Scan for the cell matching the given text and deliver its [X, Y] coordinate at center. 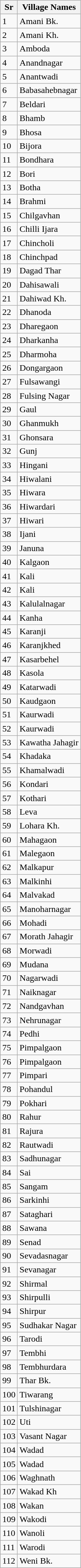
Village Names [49, 7]
Dagad Thar [49, 271]
92 [9, 1283]
68 [9, 951]
Wakodi [49, 1520]
11 [9, 160]
39 [9, 548]
86 [9, 1200]
51 [9, 715]
Kanha [49, 618]
103 [9, 1436]
74 [9, 1034]
Ghonsara [49, 437]
Hiwari [49, 520]
55 [9, 770]
91 [9, 1269]
Tulshinagar [49, 1408]
Dongargaon [49, 368]
Chilgavhan [49, 215]
Malkapur [49, 867]
4 [9, 63]
20 [9, 285]
Dharmoha [49, 354]
87 [9, 1214]
62 [9, 867]
44 [9, 618]
Botha [49, 188]
27 [9, 382]
6 [9, 90]
Kawatha Jahagir [49, 742]
19 [9, 271]
Fulsing Nagar [49, 395]
Sai [49, 1173]
Shirpur [49, 1311]
47 [9, 659]
9 [9, 132]
Uti [49, 1422]
101 [9, 1408]
110 [9, 1533]
56 [9, 784]
Pimpari [49, 1076]
69 [9, 964]
96 [9, 1339]
50 [9, 701]
Malvakad [49, 895]
45 [9, 632]
93 [9, 1298]
22 [9, 312]
111 [9, 1547]
Manoharnagar [49, 909]
97 [9, 1353]
35 [9, 493]
48 [9, 673]
Wanoli [49, 1533]
Malkinhi [49, 881]
5 [9, 77]
Lohara Kh. [49, 826]
108 [9, 1506]
Malegaon [49, 854]
Dhanoda [49, 312]
52 [9, 729]
Wakan [49, 1506]
15 [9, 215]
36 [9, 507]
Babasahebnagar [49, 90]
41 [9, 576]
Hiwara [49, 493]
Waghnath [49, 1478]
76 [9, 1062]
Amani Kh. [49, 35]
33 [9, 465]
Katarwadi [49, 687]
Fulsawangi [49, 382]
78 [9, 1089]
Kothari [49, 798]
Khadaka [49, 756]
40 [9, 562]
94 [9, 1311]
38 [9, 534]
Kaudgaon [49, 701]
Warodi [49, 1547]
Wakad Kh [49, 1491]
Dharegaon [49, 326]
70 [9, 978]
Senad [49, 1242]
Kasola [49, 673]
Dahisawali [49, 285]
Rautwadi [49, 1145]
Ghanmukh [49, 424]
88 [9, 1228]
57 [9, 798]
31 [9, 437]
Kalgaon [49, 562]
Anandnagar [49, 63]
Amboda [49, 49]
77 [9, 1076]
10 [9, 146]
Hingani [49, 465]
Hiwardari [49, 507]
3 [9, 49]
16 [9, 229]
34 [9, 479]
Sarkinhi [49, 1200]
Sangam [49, 1186]
Gaul [49, 410]
Chinchpad [49, 257]
61 [9, 854]
37 [9, 520]
Sevanagar [49, 1269]
73 [9, 1020]
17 [9, 243]
Pohandul [49, 1089]
Brahmi [49, 202]
58 [9, 812]
Sudhakar Nagar [49, 1325]
43 [9, 604]
89 [9, 1242]
Amani Bk. [49, 21]
Kondari [49, 784]
90 [9, 1256]
Sr [9, 7]
Tarodi [49, 1339]
85 [9, 1186]
98 [9, 1367]
Vasant Nagar [49, 1436]
95 [9, 1325]
Mohadi [49, 923]
107 [9, 1491]
Naiknagar [49, 992]
Pokhari [49, 1103]
65 [9, 909]
Nagarwadi [49, 978]
Kalulalnagar [49, 604]
Khamalwadi [49, 770]
81 [9, 1131]
Tiwarang [49, 1395]
Weni Bk. [49, 1561]
25 [9, 354]
75 [9, 1048]
106 [9, 1478]
Anantwadi [49, 77]
Januna [49, 548]
Shirpulli [49, 1298]
Beldari [49, 104]
Bori [49, 174]
Bijora [49, 146]
12 [9, 174]
59 [9, 826]
80 [9, 1117]
Mudana [49, 964]
1 [9, 21]
Bhosa [49, 132]
Thar Bk. [49, 1381]
24 [9, 340]
Nehrunagar [49, 1020]
26 [9, 368]
18 [9, 257]
84 [9, 1173]
42 [9, 590]
71 [9, 992]
99 [9, 1381]
Rajura [49, 1131]
64 [9, 895]
Kasarbehel [49, 659]
23 [9, 326]
Karanji [49, 632]
Mahagaon [49, 839]
Dharkanha [49, 340]
13 [9, 188]
105 [9, 1464]
8 [9, 118]
Sawana [49, 1228]
100 [9, 1395]
66 [9, 923]
Bhamb [49, 118]
Ijani [49, 534]
32 [9, 451]
Morwadi [49, 951]
54 [9, 756]
83 [9, 1159]
Tembhurdara [49, 1367]
Karanjkhed [49, 645]
102 [9, 1422]
Gunj [49, 451]
53 [9, 742]
63 [9, 881]
Shirmal [49, 1283]
72 [9, 1006]
Bondhara [49, 160]
46 [9, 645]
Sadhunagar [49, 1159]
67 [9, 937]
28 [9, 395]
7 [9, 104]
Leva [49, 812]
Chincholi [49, 243]
29 [9, 410]
Rahur [49, 1117]
Dahiwad Kh. [49, 299]
30 [9, 424]
112 [9, 1561]
Sataghari [49, 1214]
Hiwalani [49, 479]
Nandgavhan [49, 1006]
Tembhi [49, 1353]
Morath Jahagir [49, 937]
82 [9, 1145]
2 [9, 35]
Sevadasnagar [49, 1256]
104 [9, 1450]
49 [9, 687]
14 [9, 202]
79 [9, 1103]
21 [9, 299]
109 [9, 1520]
Chilli Ijara [49, 229]
Pedhi [49, 1034]
60 [9, 839]
